Find where the given text appears and provide that cell's center as (X, Y) coordinate. 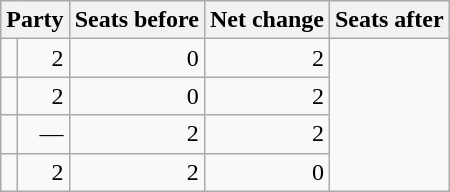
Seats after (389, 20)
Party (35, 20)
Net change (266, 20)
— (43, 134)
Seats before (136, 20)
